Scan for the cell matching the given text and deliver its [x, y] coordinate at center. 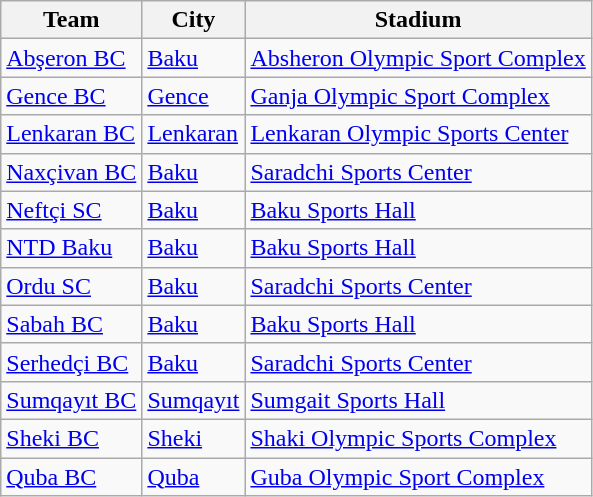
Sumqayıt [194, 400]
Ordu SC [72, 286]
NTD Baku [72, 248]
Shaki Olympic Sports Complex [418, 438]
Lenkaran Olympic Sports Center [418, 134]
Sumqayıt BC [72, 400]
City [194, 20]
Ganja Olympic Sport Complex [418, 96]
Lenkaran [194, 134]
Abşeron BC [72, 58]
Sumgait Sports Hall [418, 400]
Quba [194, 477]
Lenkaran BC [72, 134]
Absheron Olympic Sport Complex [418, 58]
Guba Olympic Sport Complex [418, 477]
Sheki BC [72, 438]
Sabah BC [72, 324]
Gence [194, 96]
Quba BC [72, 477]
Gence BC [72, 96]
Stadium [418, 20]
Naxçivan BC [72, 172]
Sheki [194, 438]
Serhedçi BC [72, 362]
Team [72, 20]
Neftçi SC [72, 210]
